Output the [X, Y] coordinate of the center of the cell containing the given text.  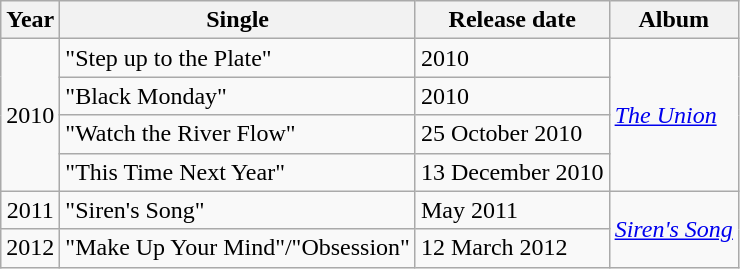
25 October 2010 [512, 134]
"Make Up Your Mind"/"Obsession" [238, 248]
"Watch the River Flow" [238, 134]
2012 [30, 248]
Album [674, 20]
2011 [30, 210]
Year [30, 20]
13 December 2010 [512, 172]
Siren's Song [674, 229]
Release date [512, 20]
"This Time Next Year" [238, 172]
May 2011 [512, 210]
12 March 2012 [512, 248]
"Siren's Song" [238, 210]
"Step up to the Plate" [238, 58]
"Black Monday" [238, 96]
Single [238, 20]
The Union [674, 115]
